Output the [x, y] coordinate of the center of the cell containing the given text.  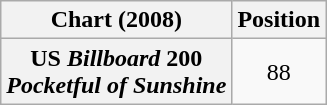
88 [279, 72]
US Billboard 200Pocketful of Sunshine [116, 72]
Position [279, 20]
Chart (2008) [116, 20]
